Find where the given text appears and provide that cell's center as (X, Y) coordinate. 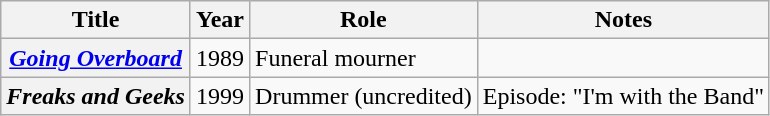
Year (220, 20)
Funeral mourner (364, 58)
Freaks and Geeks (96, 96)
Episode: "I'm with the Band" (623, 96)
Title (96, 20)
Going Overboard (96, 58)
Role (364, 20)
Notes (623, 20)
1999 (220, 96)
Drummer (uncredited) (364, 96)
1989 (220, 58)
